Locate the cell with the specified text and output its (X, Y) center coordinate. 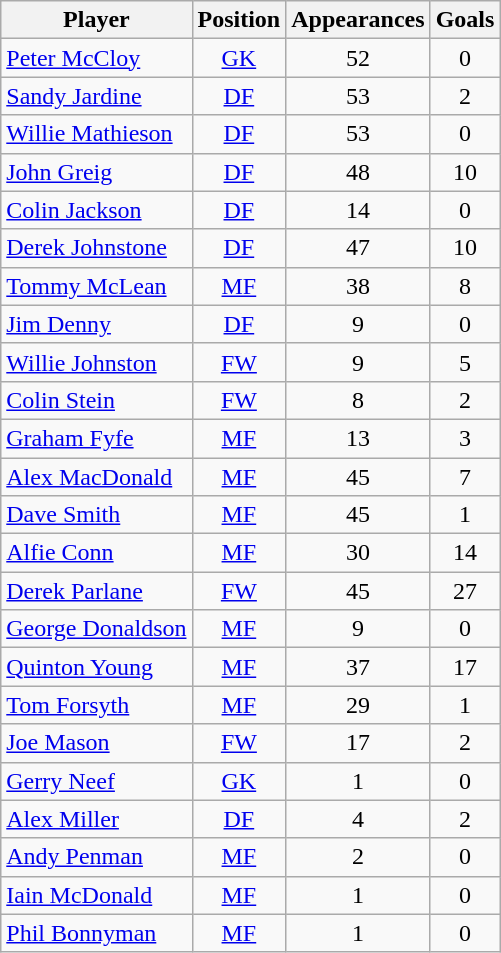
38 (358, 286)
Alfie Conn (96, 553)
Colin Jackson (96, 210)
Goals (465, 20)
Graham Fyfe (96, 438)
47 (358, 248)
Joe Mason (96, 743)
27 (465, 591)
John Greig (96, 172)
Willie Mathieson (96, 134)
Derek Johnstone (96, 248)
Tommy McLean (96, 286)
Iain McDonald (96, 895)
5 (465, 362)
48 (358, 172)
3 (465, 438)
4 (358, 819)
13 (358, 438)
37 (358, 667)
52 (358, 58)
Jim Denny (96, 324)
Dave Smith (96, 515)
Gerry Neef (96, 781)
Player (96, 20)
30 (358, 553)
Alex Miller (96, 819)
Phil Bonnyman (96, 933)
George Donaldson (96, 629)
Colin Stein (96, 400)
Willie Johnston (96, 362)
Peter McCloy (96, 58)
Andy Penman (96, 857)
Derek Parlane (96, 591)
Position (239, 20)
Quinton Young (96, 667)
29 (358, 705)
Alex MacDonald (96, 477)
Sandy Jardine (96, 96)
Tom Forsyth (96, 705)
Appearances (358, 20)
7 (465, 477)
